Extract the [x, y] coordinate from the center of the cell holding the provided text.  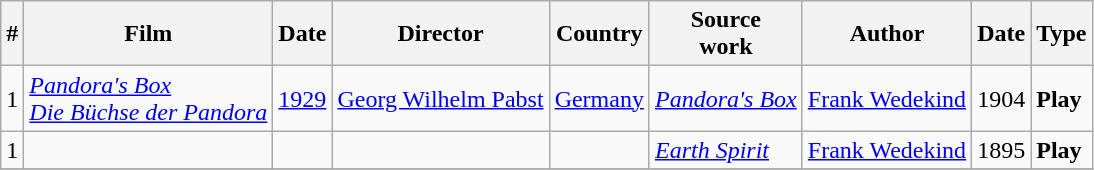
Sourcework [726, 34]
Director [440, 34]
Pandora's Box [726, 98]
Author [886, 34]
1895 [1002, 150]
Germany [599, 98]
1904 [1002, 98]
Georg Wilhelm Pabst [440, 98]
Film [148, 34]
1929 [302, 98]
Earth Spirit [726, 150]
# [12, 34]
Type [1062, 34]
Country [599, 34]
Pandora's BoxDie Büchse der Pandora [148, 98]
